Extract the [x, y] coordinate from the center of the cell holding the provided text.  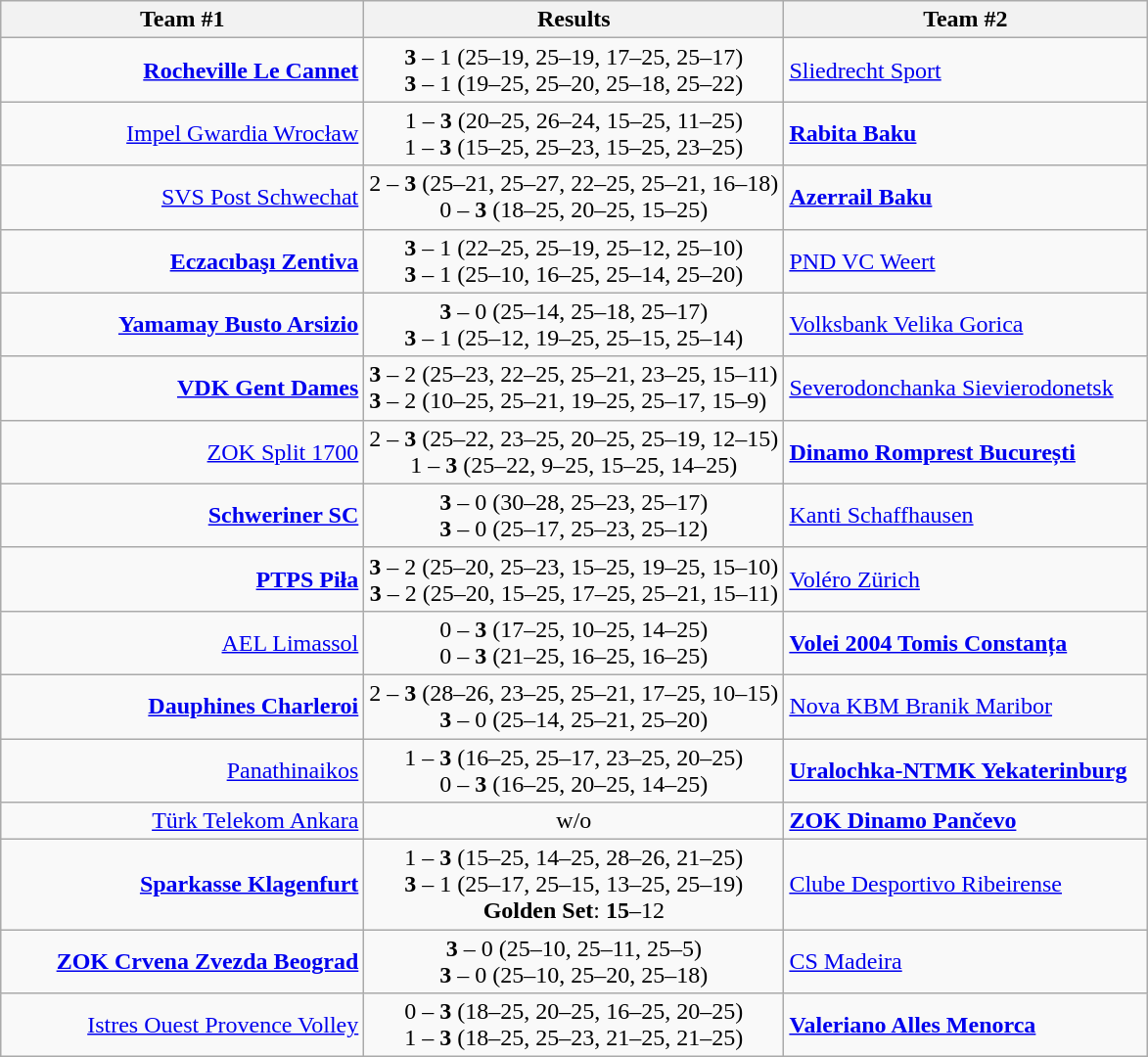
Eczacıbaşı Zentiva [182, 260]
1 – 3 (16–25, 25–17, 23–25, 20–25) 0 – 3 (16–25, 20–25, 14–25) [574, 769]
Dauphines Charleroi [182, 707]
Kanti Schaffhausen [965, 515]
w/o [574, 821]
Severodonchanka Sievierodonetsk [965, 388]
Türk Telekom Ankara [182, 821]
Dinamo Romprest București [965, 452]
SVS Post Schwechat [182, 198]
0 – 3 (17–25, 10–25, 14–25) 0 – 3 (21–25, 16–25, 16–25) [574, 642]
Impel Gwardia Wrocław [182, 133]
ZOK Dinamo Pančevo [965, 821]
1 – 3 (15–25, 14–25, 28–26, 21–25) 3 – 1 (25–17, 25–15, 13–25, 25–19)Golden Set: 15–12 [574, 885]
VDK Gent Dames [182, 388]
Clube Desportivo Ribeirense [965, 885]
PTPS Piła [182, 579]
1 – 3 (20–25, 26–24, 15–25, 11–25) 1 – 3 (15–25, 25–23, 15–25, 23–25) [574, 133]
Istres Ouest Provence Volley [182, 1026]
Volksbank Velika Gorica [965, 325]
Sliedrecht Sport [965, 70]
Team #2 [965, 20]
Volei 2004 Tomis Constanța [965, 642]
3 – 2 (25–20, 25–23, 15–25, 19–25, 15–10) 3 – 2 (25–20, 15–25, 17–25, 25–21, 15–11) [574, 579]
3 – 0 (30–28, 25–23, 25–17) 3 – 0 (25–17, 25–23, 25–12) [574, 515]
Azerrail Baku [965, 198]
3 – 1 (25–19, 25–19, 17–25, 25–17) 3 – 1 (19–25, 25–20, 25–18, 25–22) [574, 70]
Uralochka-NTMK Yekaterinburg [965, 769]
CS Madeira [965, 961]
3 – 1 (22–25, 25–19, 25–12, 25–10) 3 – 1 (25–10, 16–25, 25–14, 25–20) [574, 260]
Results [574, 20]
Rabita Baku [965, 133]
PND VC Weert [965, 260]
3 – 2 (25–23, 22–25, 25–21, 23–25, 15–11) 3 – 2 (10–25, 25–21, 19–25, 25–17, 15–9) [574, 388]
ZOK Crvena Zvezda Beograd [182, 961]
AEL Limassol [182, 642]
0 – 3 (18–25, 20–25, 16–25, 20–25) 1 – 3 (18–25, 25–23, 21–25, 21–25) [574, 1026]
Yamamay Busto Arsizio [182, 325]
2 – 3 (28–26, 23–25, 25–21, 17–25, 10–15) 3 – 0 (25–14, 25–21, 25–20) [574, 707]
3 – 0 (25–14, 25–18, 25–17) 3 – 1 (25–12, 19–25, 25–15, 25–14) [574, 325]
Valeriano Alles Menorca [965, 1026]
Voléro Zürich [965, 579]
2 – 3 (25–21, 25–27, 22–25, 25–21, 16–18) 0 – 3 (18–25, 20–25, 15–25) [574, 198]
Panathinaikos [182, 769]
Nova KBM Branik Maribor [965, 707]
Sparkasse Klagenfurt [182, 885]
Rocheville Le Cannet [182, 70]
Schweriner SC [182, 515]
3 – 0 (25–10, 25–11, 25–5) 3 – 0 (25–10, 25–20, 25–18) [574, 961]
ZOK Split 1700 [182, 452]
2 – 3 (25–22, 23–25, 20–25, 25–19, 12–15) 1 – 3 (25–22, 9–25, 15–25, 14–25) [574, 452]
Team #1 [182, 20]
